Provide the (X, Y) coordinate of the cell's center where the given text is located.  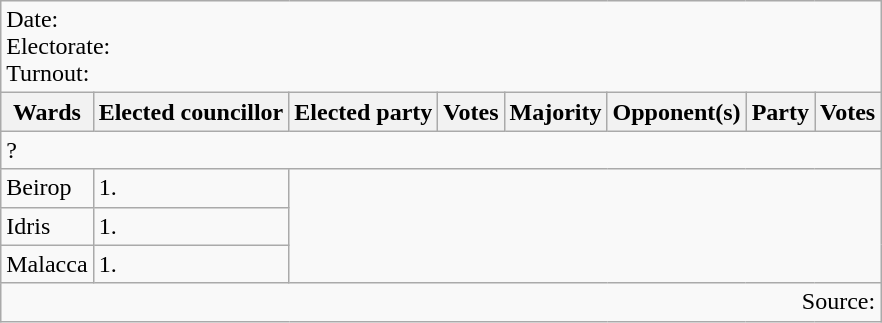
Beirop (47, 188)
Source: (441, 302)
Majority (556, 112)
Elected party (364, 112)
Wards (47, 112)
Malacca (47, 264)
Opponent(s) (676, 112)
Date: Electorate: Turnout: (441, 47)
Party (780, 112)
Elected councillor (191, 112)
Idris (47, 226)
? (441, 150)
